Return the [X, Y] coordinate for the center point of the cell that contains the specified text.  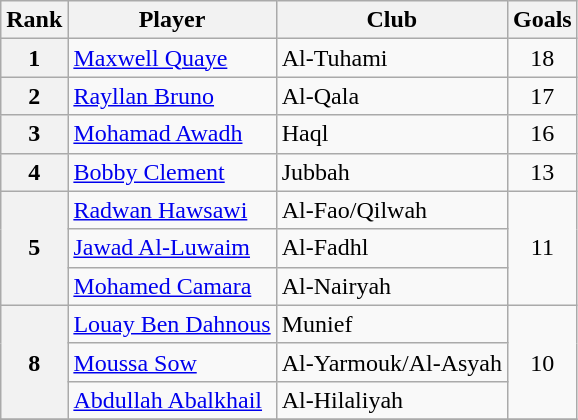
17 [542, 96]
1 [34, 58]
Goals [542, 20]
Al-Fao/Qilwah [392, 210]
Al-Qala [392, 96]
Mohamed Camara [172, 286]
Mohamad Awadh [172, 134]
Rayllan Bruno [172, 96]
2 [34, 96]
Al-Yarmouk/Al-Asyah [392, 362]
Haql [392, 134]
Club [392, 20]
16 [542, 134]
4 [34, 172]
Al-Tuhami [392, 58]
5 [34, 248]
Jawad Al-Luwaim [172, 248]
Al-Fadhl [392, 248]
13 [542, 172]
10 [542, 362]
18 [542, 58]
Al-Nairyah [392, 286]
Abdullah Abalkhail [172, 400]
Rank [34, 20]
Radwan Hawsawi [172, 210]
8 [34, 362]
Moussa Sow [172, 362]
Munief [392, 324]
3 [34, 134]
Player [172, 20]
Bobby Clement [172, 172]
Louay Ben Dahnous [172, 324]
Al-Hilaliyah [392, 400]
Jubbah [392, 172]
Maxwell Quaye [172, 58]
11 [542, 248]
